Detect which cell encompasses the target text, then output its (x, y) center coordinate. 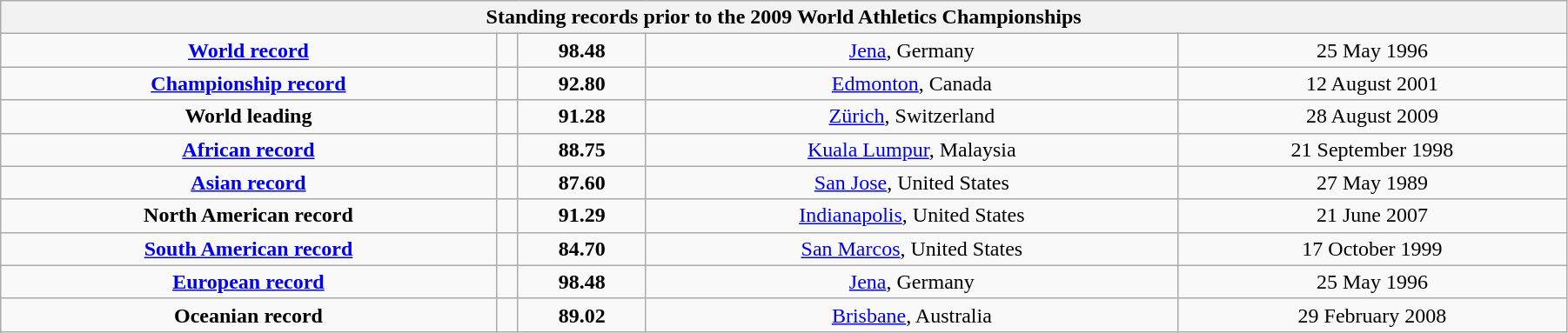
Edmonton, Canada (912, 83)
European record (249, 282)
87.60 (581, 183)
Zürich, Switzerland (912, 117)
Asian record (249, 183)
88.75 (581, 150)
World leading (249, 117)
84.70 (581, 249)
12 August 2001 (1371, 83)
World record (249, 50)
North American record (249, 216)
27 May 1989 (1371, 183)
17 October 1999 (1371, 249)
Standing records prior to the 2009 World Athletics Championships (784, 17)
Brisbane, Australia (912, 315)
Kuala Lumpur, Malaysia (912, 150)
San Marcos, United States (912, 249)
Indianapolis, United States (912, 216)
21 June 2007 (1371, 216)
San Jose, United States (912, 183)
92.80 (581, 83)
21 September 1998 (1371, 150)
89.02 (581, 315)
91.29 (581, 216)
Championship record (249, 83)
South American record (249, 249)
28 August 2009 (1371, 117)
Oceanian record (249, 315)
African record (249, 150)
29 February 2008 (1371, 315)
91.28 (581, 117)
